Extract the (x, y) coordinate from the center of the cell holding the provided text.  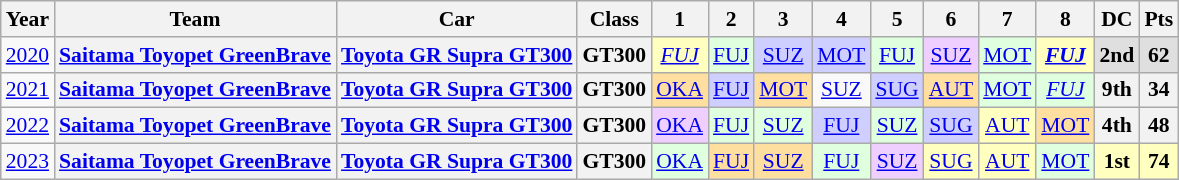
Team (195, 19)
4 (841, 19)
2023 (28, 162)
62 (1158, 55)
Class (614, 19)
4th (1116, 126)
7 (1007, 19)
6 (951, 19)
9th (1116, 90)
3 (783, 19)
74 (1158, 162)
2nd (1116, 55)
Car (456, 19)
48 (1158, 126)
DC (1116, 19)
5 (896, 19)
8 (1065, 19)
2022 (28, 126)
2021 (28, 90)
2020 (28, 55)
34 (1158, 90)
1st (1116, 162)
Year (28, 19)
2 (731, 19)
1 (680, 19)
Pts (1158, 19)
